Return the [x, y] coordinate for the center point of the cell that contains the specified text.  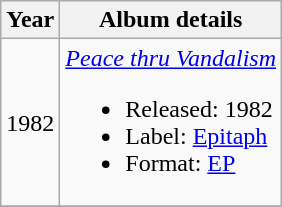
1982 [30, 122]
Album details [171, 20]
Year [30, 20]
Peace thru VandalismReleased: 1982Label: EpitaphFormat: EP [171, 122]
